From the cell containing the given text, extract its center point as (X, Y) coordinate. 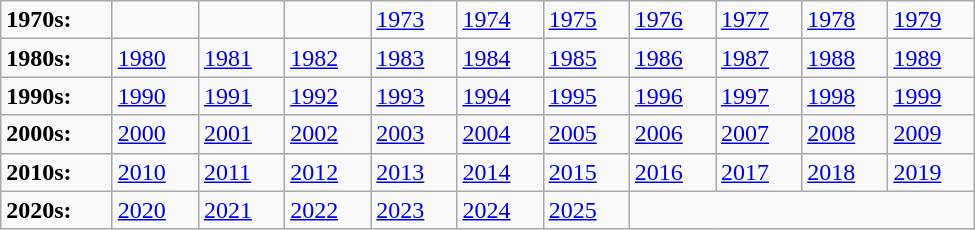
1976 (672, 20)
1970s: (56, 20)
2002 (328, 134)
1980 (155, 58)
1979 (931, 20)
1980s: (56, 58)
1983 (414, 58)
1994 (500, 96)
2006 (672, 134)
1982 (328, 58)
1975 (586, 20)
2019 (931, 172)
1998 (845, 96)
2010s: (56, 172)
1973 (414, 20)
2003 (414, 134)
1986 (672, 58)
1989 (931, 58)
2009 (931, 134)
1993 (414, 96)
2017 (759, 172)
2007 (759, 134)
1984 (500, 58)
2005 (586, 134)
1996 (672, 96)
2000 (155, 134)
2025 (586, 210)
1985 (586, 58)
1988 (845, 58)
1987 (759, 58)
2004 (500, 134)
2016 (672, 172)
2020 (155, 210)
2021 (241, 210)
2018 (845, 172)
1978 (845, 20)
2013 (414, 172)
2008 (845, 134)
1995 (586, 96)
1999 (931, 96)
2012 (328, 172)
2001 (241, 134)
2014 (500, 172)
1974 (500, 20)
1992 (328, 96)
2011 (241, 172)
1990s: (56, 96)
2015 (586, 172)
1990 (155, 96)
2020s: (56, 210)
2023 (414, 210)
1981 (241, 58)
1997 (759, 96)
2022 (328, 210)
2010 (155, 172)
1991 (241, 96)
2000s: (56, 134)
2024 (500, 210)
1977 (759, 20)
